Locate the cell with the specified text and output its [x, y] center coordinate. 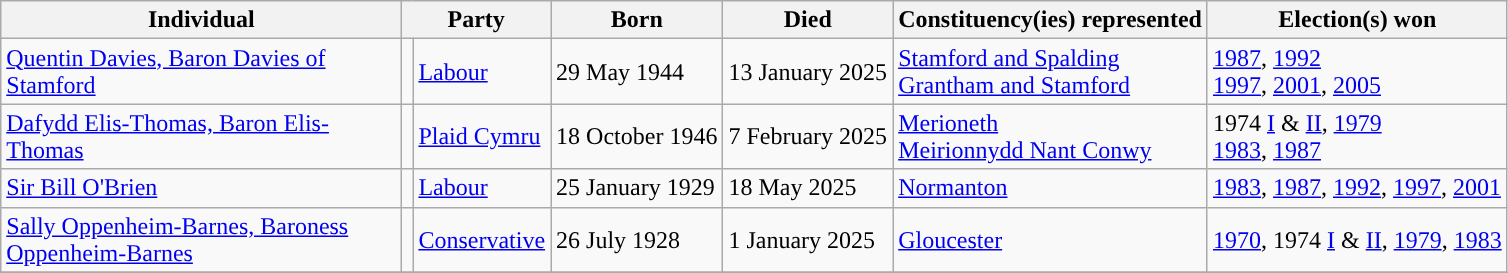
Sally Oppenheim-Barnes, Baroness Oppenheim-Barnes [202, 240]
Constituency(ies) represented [1050, 20]
Individual [202, 20]
Conservative [482, 240]
Died [808, 20]
1974 I & II, 19791983, 1987 [1357, 136]
1983, 1987, 1992, 1997, 2001 [1357, 188]
Plaid Cymru [482, 136]
Quentin Davies, Baron Davies of Stamford [202, 72]
1 January 2025 [808, 240]
Sir Bill O'Brien [202, 188]
Election(s) won [1357, 20]
Gloucester [1050, 240]
Party [476, 20]
Stamford and SpaldingGrantham and Stamford [1050, 72]
Dafydd Elis-Thomas, Baron Elis-Thomas [202, 136]
26 July 1928 [637, 240]
18 October 1946 [637, 136]
Born [637, 20]
13 January 2025 [808, 72]
29 May 1944 [637, 72]
25 January 1929 [637, 188]
MerionethMeirionnydd Nant Conwy [1050, 136]
Normanton [1050, 188]
7 February 2025 [808, 136]
18 May 2025 [808, 188]
1970, 1974 I & II, 1979, 1983 [1357, 240]
1987, 19921997, 2001, 2005 [1357, 72]
